Return (x, y) of the center of cell containing provided text 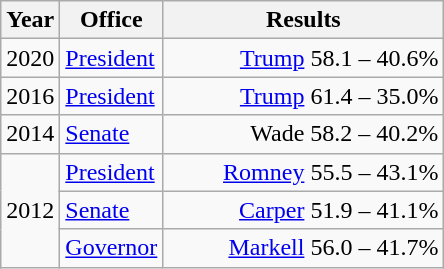
Carper 51.9 – 41.1% (304, 210)
Trump 58.1 – 40.6% (304, 58)
Results (304, 20)
Markell 56.0 – 41.7% (304, 248)
Year (30, 20)
Office (112, 20)
2016 (30, 96)
Governor (112, 248)
Trump 61.4 – 35.0% (304, 96)
Romney 55.5 – 43.1% (304, 172)
Wade 58.2 – 40.2% (304, 134)
2012 (30, 210)
2014 (30, 134)
2020 (30, 58)
